Pinpoint the cell where the given text exists, returning its (x, y) midpoint coordinate. 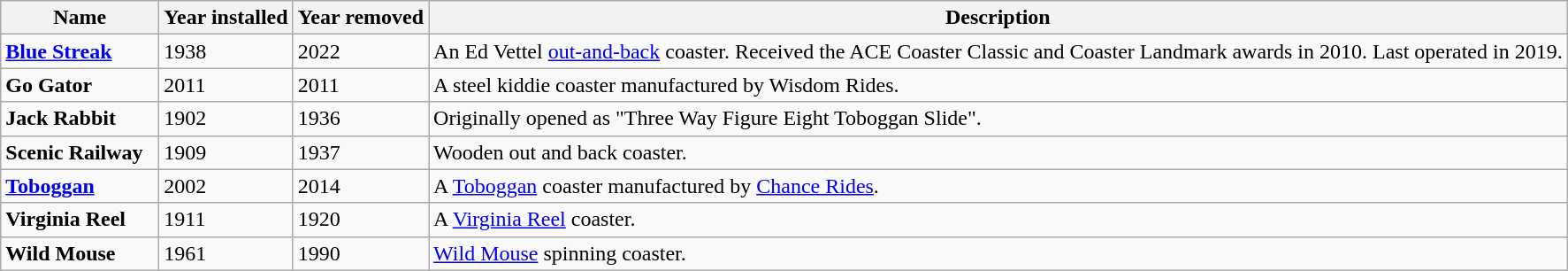
Description (998, 18)
1909 (226, 152)
An Ed Vettel out-and-back coaster. Received the ACE Coaster Classic and Coaster Landmark awards in 2010. Last operated in 2019. (998, 51)
Originally opened as "Three Way Figure Eight Toboggan Slide". (998, 119)
1938 (226, 51)
Year removed (361, 18)
1911 (226, 220)
2014 (361, 186)
Virginia Reel (80, 220)
1961 (226, 253)
A Toboggan coaster manufactured by Chance Rides. (998, 186)
2002 (226, 186)
1990 (361, 253)
Year installed (226, 18)
Wild Mouse (80, 253)
Scenic Railway (80, 152)
A Virginia Reel coaster. (998, 220)
A steel kiddie coaster manufactured by Wisdom Rides. (998, 85)
Wooden out and back coaster. (998, 152)
Jack Rabbit (80, 119)
1920 (361, 220)
1937 (361, 152)
Go Gator (80, 85)
1936 (361, 119)
1902 (226, 119)
2022 (361, 51)
Name (80, 18)
Toboggan (80, 186)
Wild Mouse spinning coaster. (998, 253)
Blue Streak (80, 51)
